Extract the (X, Y) coordinate from the center of the cell holding the provided text.  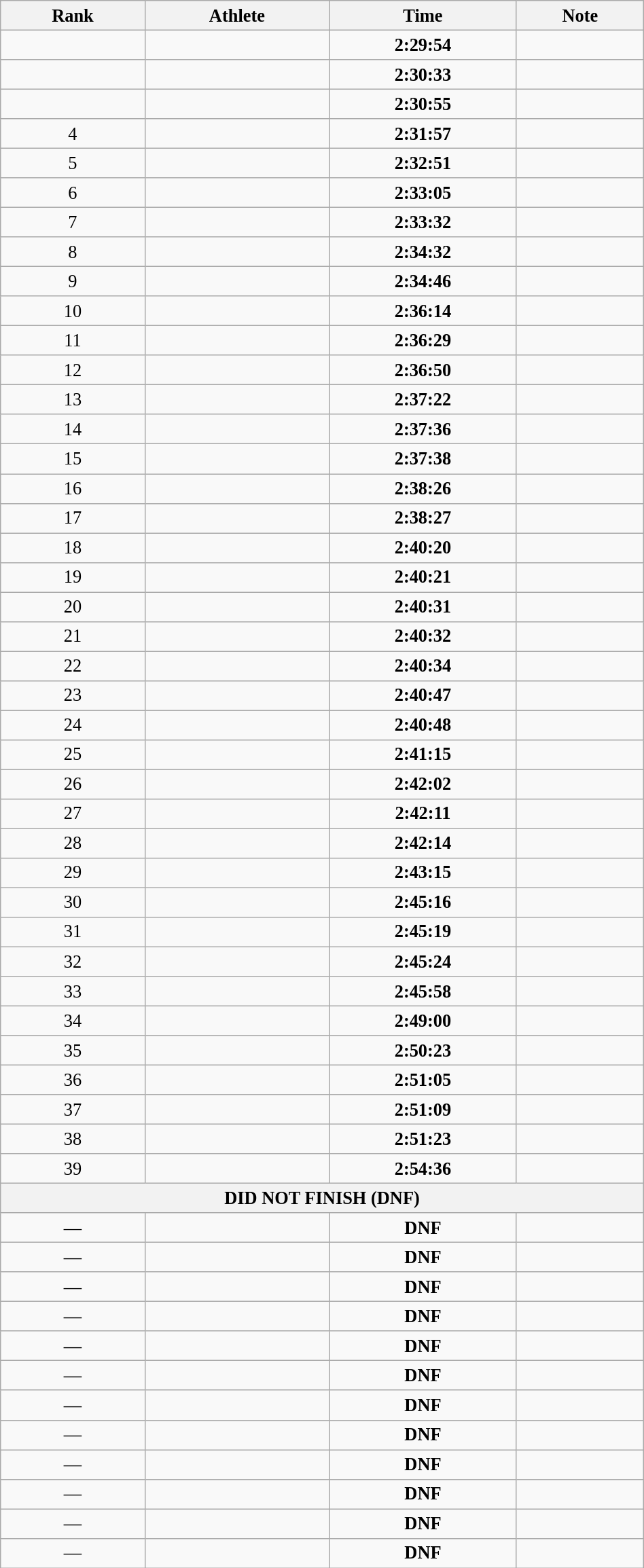
21 (73, 636)
28 (73, 843)
23 (73, 695)
2:30:55 (423, 104)
2:49:00 (423, 1021)
12 (73, 370)
10 (73, 311)
2:41:15 (423, 754)
13 (73, 399)
20 (73, 606)
2:34:46 (423, 281)
18 (73, 547)
15 (73, 459)
2:50:23 (423, 1050)
2:45:24 (423, 962)
5 (73, 163)
2:42:14 (423, 843)
36 (73, 1080)
2:40:20 (423, 547)
2:51:23 (423, 1139)
38 (73, 1139)
2:40:21 (423, 577)
2:40:34 (423, 666)
32 (73, 962)
4 (73, 134)
2:40:48 (423, 725)
2:36:14 (423, 311)
37 (73, 1110)
29 (73, 873)
2:33:32 (423, 222)
9 (73, 281)
2:37:36 (423, 429)
Rank (73, 15)
31 (73, 932)
39 (73, 1169)
34 (73, 1021)
2:45:19 (423, 932)
19 (73, 577)
14 (73, 429)
2:40:32 (423, 636)
2:40:31 (423, 606)
25 (73, 754)
8 (73, 252)
2:29:54 (423, 45)
2:37:22 (423, 399)
16 (73, 488)
Time (423, 15)
2:30:33 (423, 74)
2:34:32 (423, 252)
2:51:05 (423, 1080)
2:32:51 (423, 163)
22 (73, 666)
35 (73, 1050)
17 (73, 518)
2:45:16 (423, 902)
2:33:05 (423, 193)
6 (73, 193)
2:31:57 (423, 134)
2:42:02 (423, 784)
33 (73, 991)
2:36:50 (423, 370)
2:54:36 (423, 1169)
11 (73, 340)
2:36:29 (423, 340)
2:40:47 (423, 695)
24 (73, 725)
2:51:09 (423, 1110)
30 (73, 902)
2:38:26 (423, 488)
7 (73, 222)
2:43:15 (423, 873)
2:45:58 (423, 991)
2:42:11 (423, 814)
2:37:38 (423, 459)
26 (73, 784)
2:38:27 (423, 518)
Note (580, 15)
27 (73, 814)
DID NOT FINISH (DNF) (322, 1198)
Athlete (236, 15)
